Provide the (x, y) coordinate of the cell's center where the given text is located.  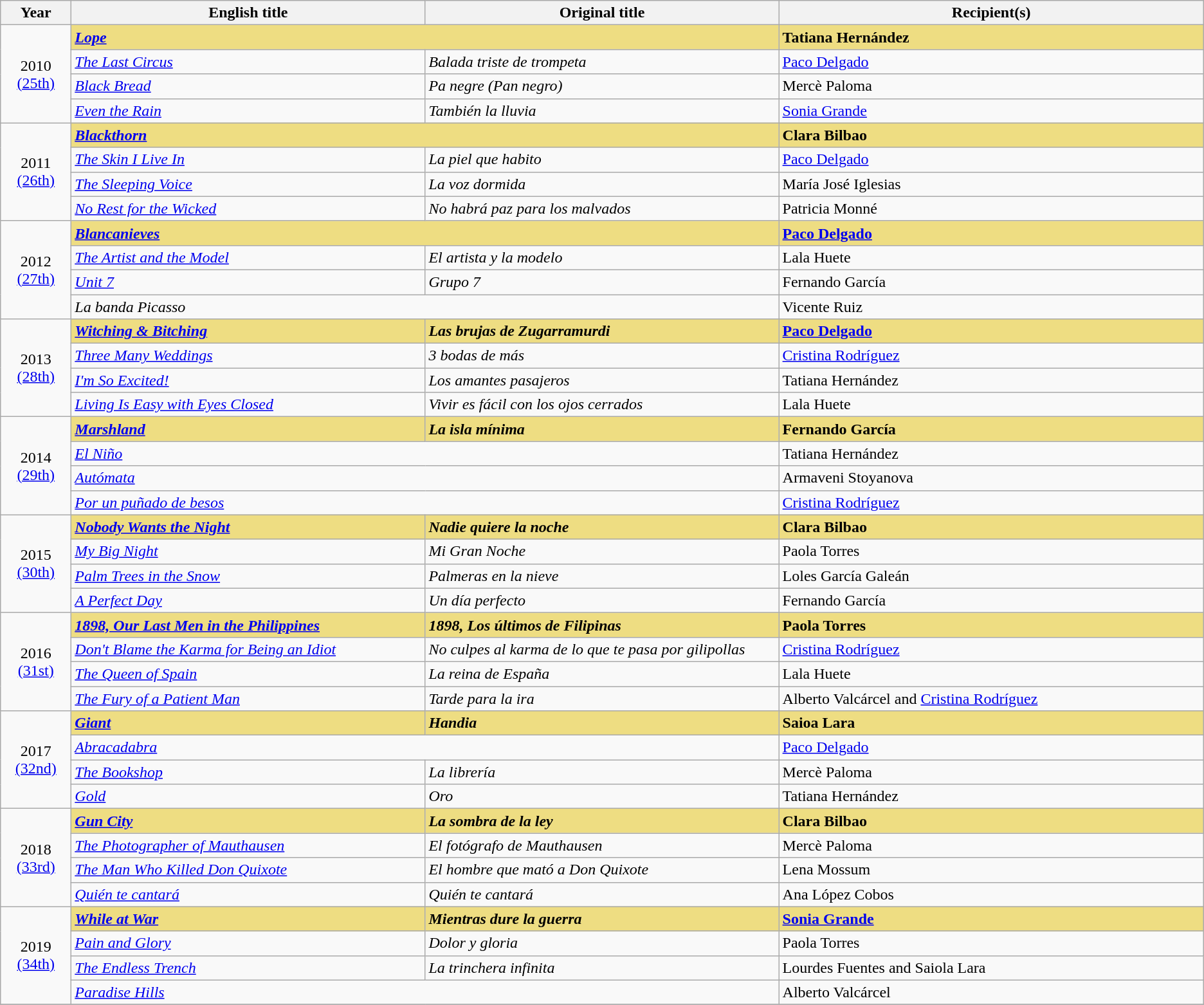
The Photographer of Mauthausen (248, 845)
Oro (602, 797)
Year (36, 13)
Ana López Cobos (991, 894)
Vivir es fácil con los ojos cerrados (602, 405)
Loles García Galeán (991, 576)
Three Many Weddings (248, 356)
Original title (602, 13)
Mientras dure la guerra (602, 919)
2015(30th) (36, 564)
Handia (602, 723)
Los amantes pasajeros (602, 380)
Unit 7 (248, 282)
No habrá paz para los malvados (602, 208)
1898, Los últimos de Filipinas (602, 625)
My Big Night (248, 551)
La voz dormida (602, 184)
Marshland (248, 429)
Even the Rain (248, 111)
While at War (248, 919)
Nobody Wants the Night (248, 527)
El fotógrafo de Mauthausen (602, 845)
2019(34th) (36, 955)
A Perfect Day (248, 600)
1898, Our Last Men in the Philippines (248, 625)
2012(27th) (36, 270)
Tarde para la ira (602, 698)
Gold (248, 797)
Las brujas de Zugarramurdi (602, 331)
La banda Picasso (425, 307)
2017(32nd) (36, 760)
2013(28th) (36, 368)
El Niño (425, 454)
Mi Gran Noche (602, 551)
Grupo 7 (602, 282)
Blackthorn (425, 135)
Blancanieves (425, 233)
Patricia Monné (991, 208)
Living Is Easy with Eyes Closed (248, 405)
Alberto Valcárcel (991, 992)
The Last Circus (248, 62)
Witching & Bitching (248, 331)
La isla mínima (602, 429)
María José Iglesias (991, 184)
Alberto Valcárcel and Cristina Rodríguez (991, 698)
Armaveni Stoyanova (991, 478)
The Bookshop (248, 772)
Pa negre (Pan negro) (602, 86)
Pain and Glory (248, 943)
Giant (248, 723)
La librería (602, 772)
Don't Blame the Karma for Being an Idiot (248, 649)
Lourdes Fuentes and Saiola Lara (991, 968)
Dolor y gloria (602, 943)
3 bodas de más (602, 356)
2014(29th) (36, 466)
The Sleeping Voice (248, 184)
Abracadabra (425, 748)
2018(33rd) (36, 858)
Un día perfecto (602, 600)
I'm So Excited! (248, 380)
La piel que habito (602, 160)
2011(26th) (36, 172)
La reina de España (602, 674)
Nadie quiere la noche (602, 527)
Vicente Ruiz (991, 307)
Gun City (248, 821)
Autómata (425, 478)
The Artist and the Model (248, 257)
The Queen of Spain (248, 674)
No culpes al karma de lo que te pasa por gilipollas (602, 649)
No Rest for the Wicked (248, 208)
También la lluvia (602, 111)
Black Bread (248, 86)
Lope (425, 37)
La sombra de la ley (602, 821)
El artista y la modelo (602, 257)
Por un puñado de besos (425, 502)
The Endless Trench (248, 968)
Palm Trees in the Snow (248, 576)
El hombre que mató a Don Quixote (602, 870)
The Skin I Live In (248, 160)
Lena Mossum (991, 870)
Paradise Hills (425, 992)
Recipient(s) (991, 13)
2016(31st) (36, 661)
Saioa Lara (991, 723)
The Man Who Killed Don Quixote (248, 870)
Palmeras en la nieve (602, 576)
2010(25th) (36, 74)
Balada triste de trompeta (602, 62)
La trinchera infinita (602, 968)
English title (248, 13)
The Fury of a Patient Man (248, 698)
